Identify which cell holds the provided text, then report its (X, Y) central coordinate. 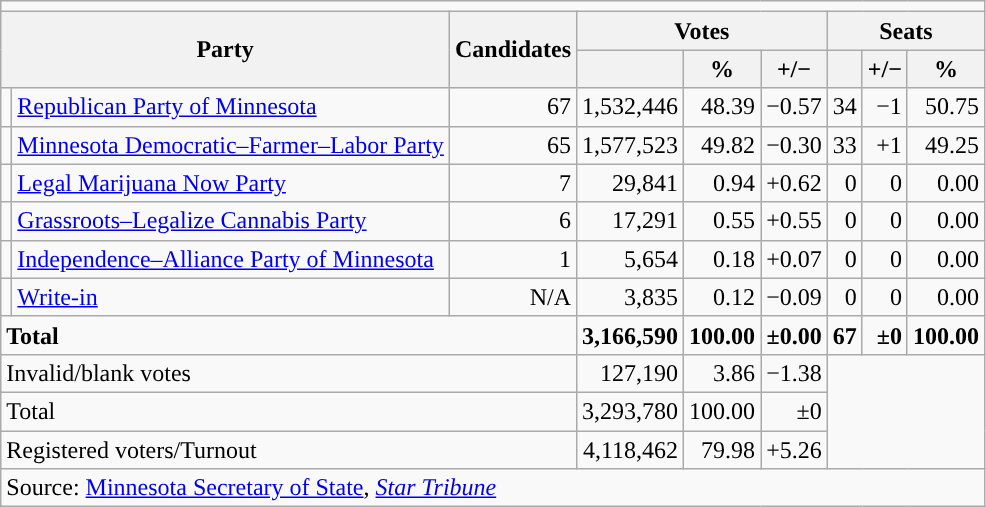
Grassroots–Legalize Cannabis Party (231, 221)
+0.62 (794, 183)
0.12 (722, 297)
Republican Party of Minnesota (231, 107)
Registered voters/Turnout (289, 449)
Candidates (512, 50)
0.55 (722, 221)
3,293,780 (630, 411)
48.39 (722, 107)
Independence–Alliance Party of Minnesota (231, 259)
49.25 (946, 145)
3,166,590 (630, 335)
−0.30 (794, 145)
79.98 (722, 449)
1,577,523 (630, 145)
5,654 (630, 259)
Votes (702, 31)
50.75 (946, 107)
Party (226, 50)
−0.09 (794, 297)
−1 (884, 107)
+5.26 (794, 449)
3.86 (722, 373)
3,835 (630, 297)
1 (512, 259)
+0.55 (794, 221)
±0.00 (794, 335)
−1.38 (794, 373)
65 (512, 145)
1,532,446 (630, 107)
Legal Marijuana Now Party (231, 183)
17,291 (630, 221)
Source: Minnesota Secretary of State, Star Tribune (493, 488)
+0.07 (794, 259)
34 (844, 107)
0.18 (722, 259)
127,190 (630, 373)
Write-in (231, 297)
6 (512, 221)
+1 (884, 145)
Invalid/blank votes (289, 373)
29,841 (630, 183)
Minnesota Democratic–Farmer–Labor Party (231, 145)
7 (512, 183)
Seats (906, 31)
4,118,462 (630, 449)
N/A (512, 297)
0.94 (722, 183)
33 (844, 145)
−0.57 (794, 107)
49.82 (722, 145)
